Scan for the cell matching the given text and deliver its (X, Y) coordinate at center. 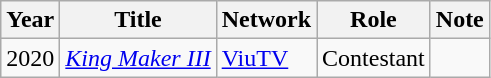
Note (460, 20)
ViuTV (266, 58)
Network (266, 20)
Title (138, 20)
Contestant (374, 58)
Role (374, 20)
King Maker III (138, 58)
2020 (30, 58)
Year (30, 20)
